Pinpoint the cell where the given text exists, returning its (x, y) midpoint coordinate. 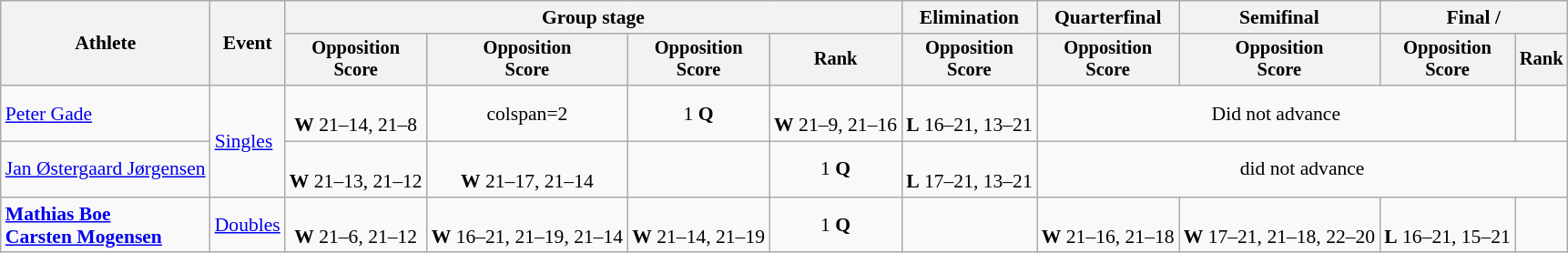
Mathias BoeCarsten Mogensen (106, 226)
W 16–21, 21–19, 21–14 (528, 226)
Did not advance (1277, 113)
did not advance (1302, 169)
W 21–9, 21–16 (836, 113)
W 21–14, 21–8 (356, 113)
W 21–14, 21–19 (698, 226)
Singles (248, 141)
Elimination (969, 17)
W 21–16, 21–18 (1108, 226)
Event (248, 44)
L 16–21, 15–21 (1448, 226)
Final / (1473, 17)
Athlete (106, 44)
Semifinal (1280, 17)
Jan Østergaard Jørgensen (106, 169)
Peter Gade (106, 113)
W 21–6, 21–12 (356, 226)
colspan=2 (528, 113)
W 17–21, 21–18, 22–20 (1280, 226)
W 21–13, 21–12 (356, 169)
W 21–17, 21–14 (528, 169)
Doubles (248, 226)
Quarterfinal (1108, 17)
Group stage (594, 17)
L 17–21, 13–21 (969, 169)
L 16–21, 13–21 (969, 113)
